Locate the cell with the specified text and output its (x, y) center coordinate. 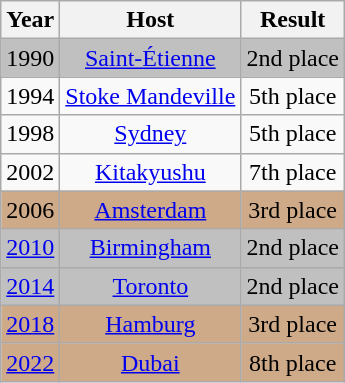
Saint-Étienne (150, 58)
Sydney (150, 134)
Result (293, 20)
1990 (30, 58)
Year (30, 20)
2014 (30, 286)
1998 (30, 134)
Birmingham (150, 248)
2002 (30, 172)
Stoke Mandeville (150, 96)
Amsterdam (150, 210)
2022 (30, 362)
Toronto (150, 286)
Dubai (150, 362)
8th place (293, 362)
7th place (293, 172)
Host (150, 20)
Kitakyushu (150, 172)
1994 (30, 96)
Hamburg (150, 324)
2010 (30, 248)
2018 (30, 324)
2006 (30, 210)
